Extract the [x, y] coordinate from the center of the cell holding the provided text.  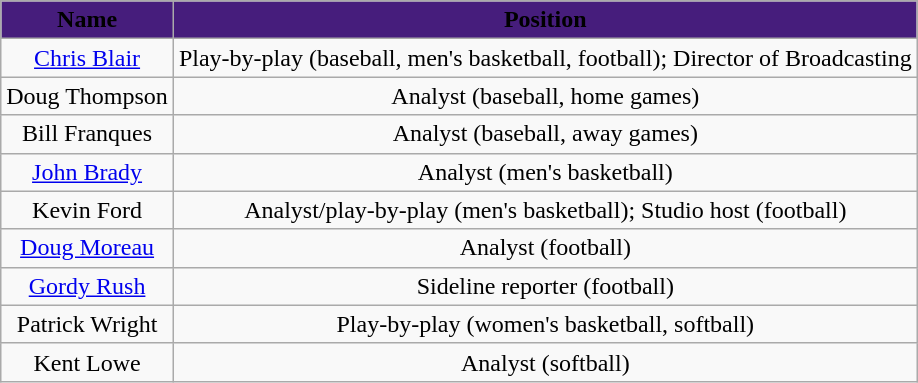
Sideline reporter (football) [545, 286]
Patrick Wright [88, 324]
Chris Blair [88, 58]
Gordy Rush [88, 286]
Position [545, 20]
Kent Lowe [88, 362]
Play-by-play (baseball, men's basketball, football); Director of Broadcasting [545, 58]
John Brady [88, 172]
Analyst/play-by-play (men's basketball); Studio host (football) [545, 210]
Analyst (baseball, away games) [545, 134]
Kevin Ford [88, 210]
Analyst (men's basketball) [545, 172]
Bill Franques [88, 134]
Analyst (football) [545, 248]
Play-by-play (women's basketball, softball) [545, 324]
Name [88, 20]
Doug Thompson [88, 96]
Doug Moreau [88, 248]
Analyst (softball) [545, 362]
Analyst (baseball, home games) [545, 96]
